For the text-containing cell, return its midpoint in (x, y) coordinate format. 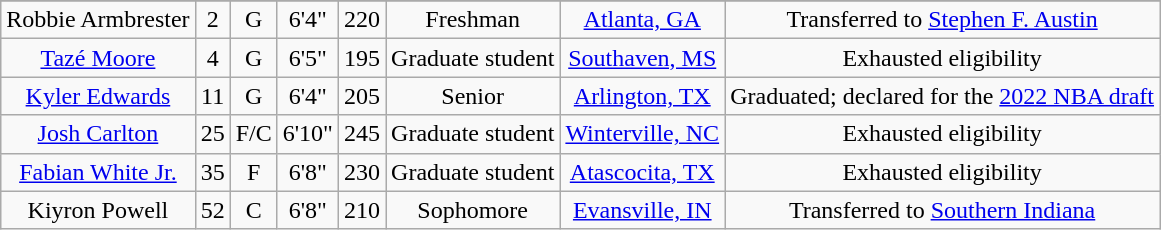
Fabian White Jr. (98, 172)
11 (212, 96)
Atlanta, GA (642, 20)
Kyler Edwards (98, 96)
Transferred to Stephen F. Austin (942, 20)
220 (362, 20)
Evansville, IN (642, 210)
Tazé Moore (98, 58)
Senior (473, 96)
Arlington, TX (642, 96)
205 (362, 96)
Winterville, NC (642, 134)
C (254, 210)
Freshman (473, 20)
F (254, 172)
35 (212, 172)
2 (212, 20)
Transferred to Southern Indiana (942, 210)
230 (362, 172)
25 (212, 134)
Kiyron Powell (98, 210)
Josh Carlton (98, 134)
52 (212, 210)
245 (362, 134)
Atascocita, TX (642, 172)
6'10" (308, 134)
F/C (254, 134)
Robbie Armbrester (98, 20)
195 (362, 58)
Southaven, MS (642, 58)
210 (362, 210)
6'5" (308, 58)
Graduated; declared for the 2022 NBA draft (942, 96)
4 (212, 58)
Sophomore (473, 210)
